Extract the [x, y] coordinate from the center of the cell holding the provided text.  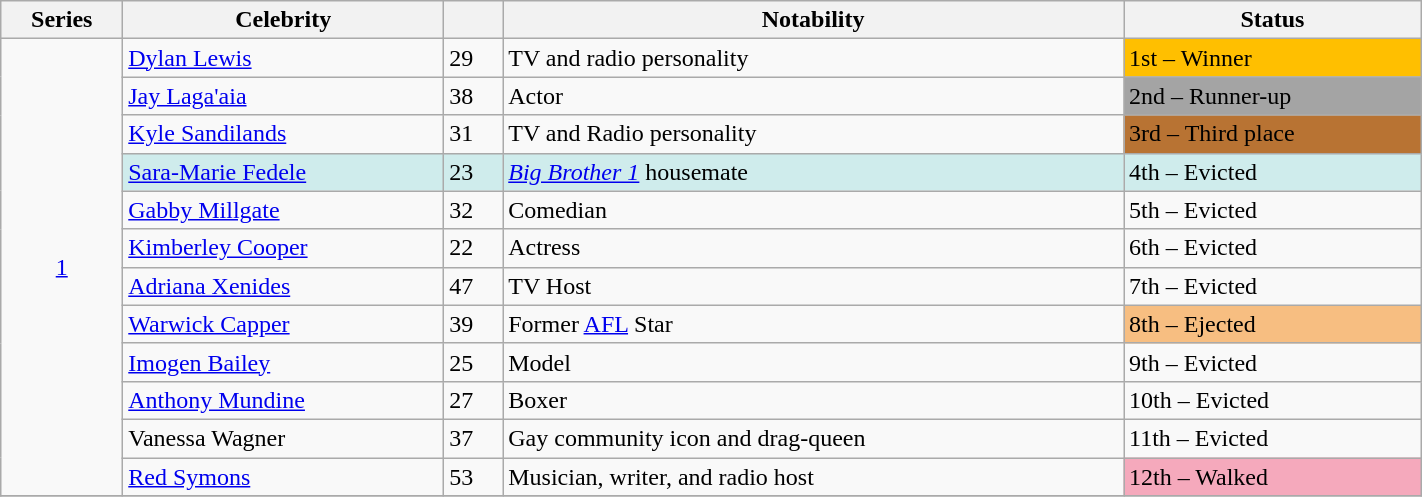
22 [474, 248]
Model [814, 362]
Musician, writer, and radio host [814, 477]
Status [1273, 20]
Notability [814, 20]
Series [62, 20]
Jay Laga'aia [284, 96]
Imogen Bailey [284, 362]
1 [62, 268]
53 [474, 477]
TV Host [814, 286]
Celebrity [284, 20]
9th – Evicted [1273, 362]
Gabby Millgate [284, 210]
Big Brother 1 housemate [814, 172]
Actress [814, 248]
Warwick Capper [284, 324]
47 [474, 286]
Anthony Mundine [284, 400]
12th – Walked [1273, 477]
32 [474, 210]
6th – Evicted [1273, 248]
3rd – Third place [1273, 134]
Red Symons [284, 477]
23 [474, 172]
Sara-Marie Fedele [284, 172]
5th – Evicted [1273, 210]
TV and radio personality [814, 58]
25 [474, 362]
Former AFL Star [814, 324]
TV and Radio personality [814, 134]
8th – Ejected [1273, 324]
31 [474, 134]
39 [474, 324]
Gay community icon and drag-queen [814, 438]
37 [474, 438]
Actor [814, 96]
27 [474, 400]
Vanessa Wagner [284, 438]
Kimberley Cooper [284, 248]
7th – Evicted [1273, 286]
1st – Winner [1273, 58]
Comedian [814, 210]
11th – Evicted [1273, 438]
2nd – Runner-up [1273, 96]
4th – Evicted [1273, 172]
Kyle Sandilands [284, 134]
38 [474, 96]
29 [474, 58]
Adriana Xenides [284, 286]
10th – Evicted [1273, 400]
Dylan Lewis [284, 58]
Boxer [814, 400]
